Extract the [X, Y] coordinate from the center of the cell holding the provided text.  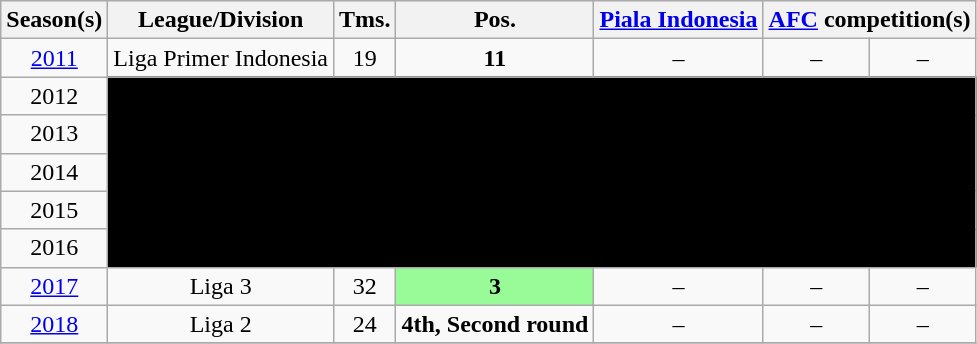
Piala Indonesia [678, 20]
24 [365, 324]
2018 [54, 324]
2013 [54, 134]
Liga 3 [221, 286]
2012 [54, 96]
Pos. [495, 20]
2014 [54, 172]
4th, Second round [495, 324]
2011 [54, 58]
Season(s) [54, 20]
2017 [54, 286]
AFC competition(s) [870, 20]
2016 [54, 248]
Tms. [365, 20]
2015 [54, 210]
32 [365, 286]
League/Division [221, 20]
Liga Primer Indonesia [221, 58]
11 [495, 58]
3 [495, 286]
19 [365, 58]
Liga 2 [221, 324]
